Provide the [x, y] coordinate of the cell's center where the given text is located.  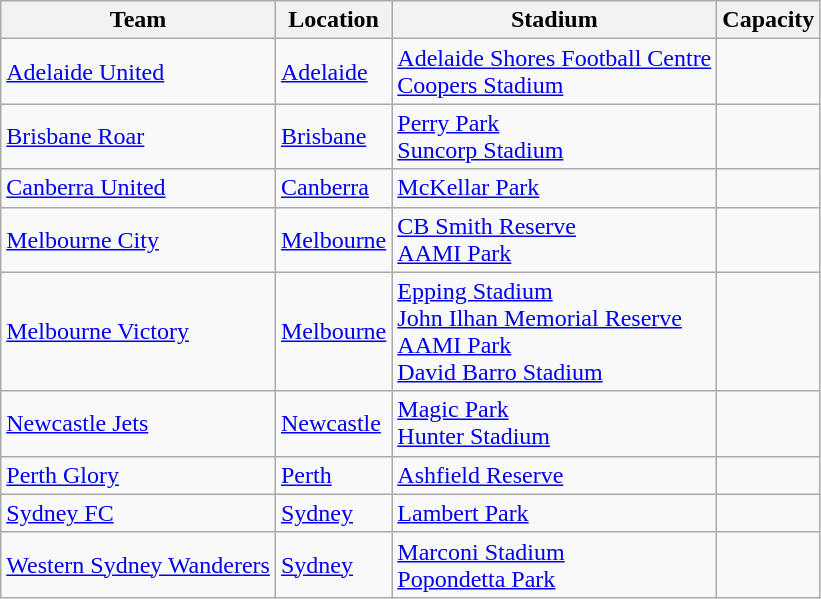
Canberra [333, 188]
Magic ParkHunter Stadium [554, 424]
Canberra United [138, 188]
Perth [333, 475]
McKellar Park [554, 188]
Perry ParkSuncorp Stadium [554, 136]
Marconi StadiumPopondetta Park [554, 564]
Adelaide [333, 72]
Adelaide Shores Football CentreCoopers Stadium [554, 72]
CB Smith ReserveAAMI Park [554, 240]
Team [138, 20]
Lambert Park [554, 513]
Melbourne Victory [138, 332]
Epping StadiumJohn Ilhan Memorial ReserveAAMI ParkDavid Barro Stadium [554, 332]
Brisbane Roar [138, 136]
Newcastle [333, 424]
Adelaide United [138, 72]
Melbourne City [138, 240]
Sydney FC [138, 513]
Stadium [554, 20]
Western Sydney Wanderers [138, 564]
Location [333, 20]
Perth Glory [138, 475]
Capacity [768, 20]
Ashfield Reserve [554, 475]
Newcastle Jets [138, 424]
Brisbane [333, 136]
